Scan for the cell matching the given text and deliver its [X, Y] coordinate at center. 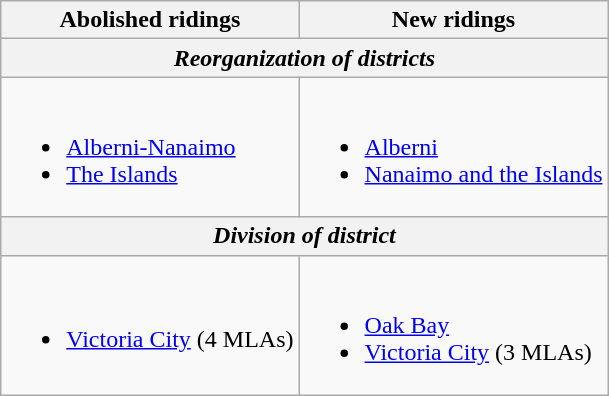
Oak BayVictoria City (3 MLAs) [454, 325]
Abolished ridings [150, 20]
AlberniNanaimo and the Islands [454, 147]
Reorganization of districts [304, 58]
Division of district [304, 236]
New ridings [454, 20]
Victoria City (4 MLAs) [150, 325]
Alberni-NanaimoThe Islands [150, 147]
